Extract the [X, Y] coordinate from the center of the cell holding the provided text.  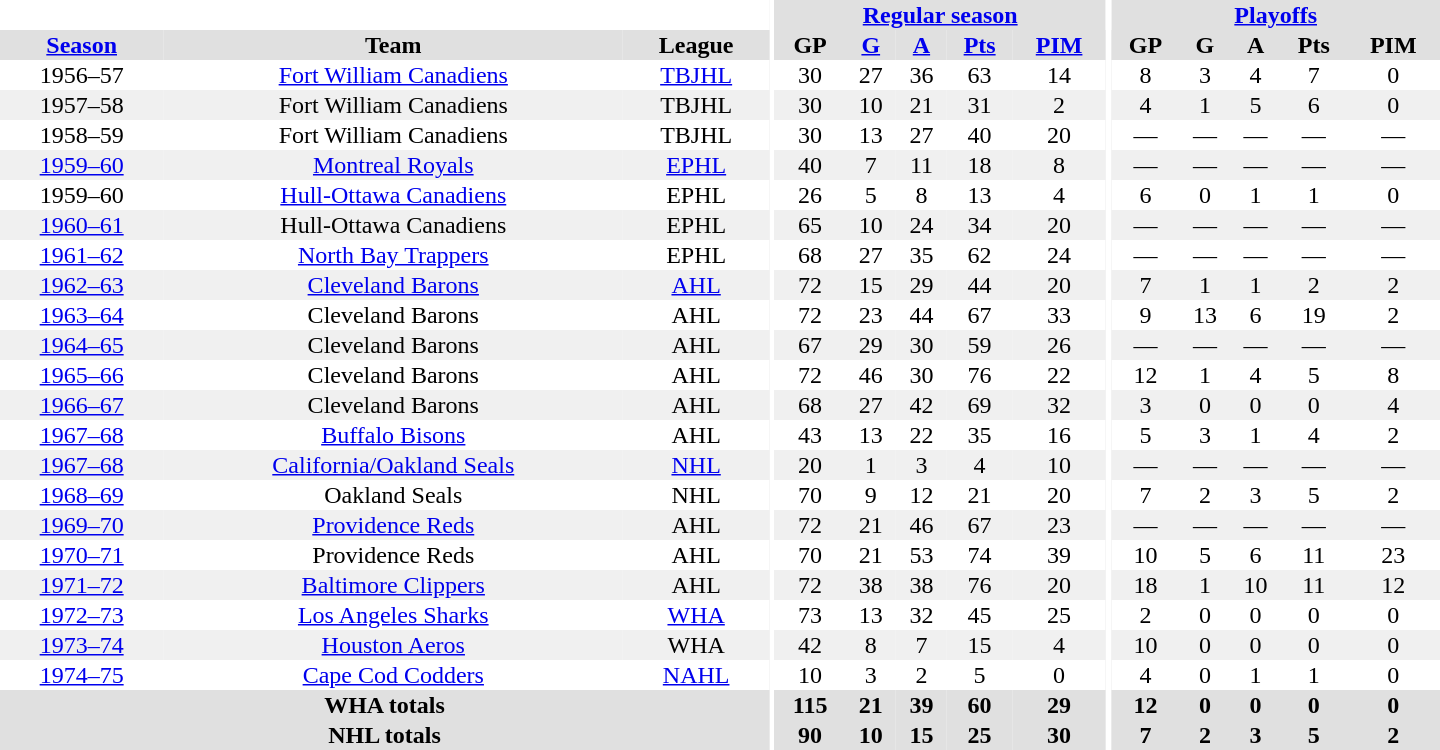
1963–64 [82, 315]
63 [980, 75]
Regular season [940, 15]
1974–75 [82, 675]
1958–59 [82, 135]
14 [1058, 75]
53 [922, 555]
League [696, 45]
Buffalo Bisons [393, 435]
1962–63 [82, 285]
North Bay Trappers [393, 255]
115 [810, 705]
90 [810, 735]
1964–65 [82, 345]
73 [810, 615]
Team [393, 45]
36 [922, 75]
33 [1058, 315]
NAHL [696, 675]
65 [810, 225]
Cape Cod Codders [393, 675]
1969–70 [82, 525]
1957–58 [82, 105]
60 [980, 705]
1972–73 [82, 615]
1971–72 [82, 585]
Montreal Royals [393, 165]
16 [1058, 435]
Playoffs [1276, 15]
Season [82, 45]
59 [980, 345]
19 [1314, 315]
1956–57 [82, 75]
34 [980, 225]
WHA totals [384, 705]
California/Oakland Seals [393, 465]
62 [980, 255]
43 [810, 435]
1968–69 [82, 495]
45 [980, 615]
74 [980, 555]
Houston Aeros [393, 645]
Baltimore Clippers [393, 585]
1970–71 [82, 555]
1966–67 [82, 405]
Los Angeles Sharks [393, 615]
1973–74 [82, 645]
31 [980, 105]
1965–66 [82, 375]
1960–61 [82, 225]
Oakland Seals [393, 495]
69 [980, 405]
1961–62 [82, 255]
NHL totals [384, 735]
